Capture the cell that displays the provided text and extract its (X, Y) central coordinate. 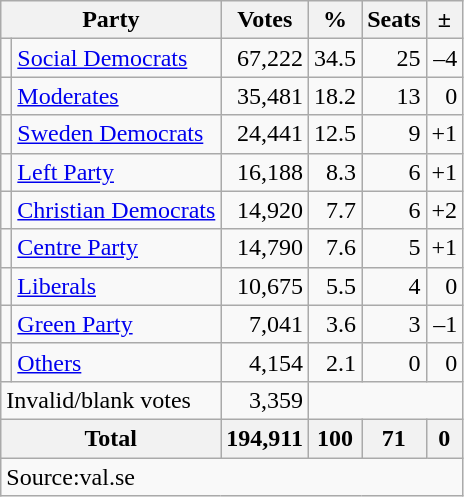
71 (394, 438)
7.6 (336, 248)
100 (336, 438)
+2 (444, 210)
Green Party (116, 324)
Seats (394, 20)
Party (111, 20)
Votes (265, 20)
8.3 (336, 172)
% (336, 20)
3 (394, 324)
3,359 (265, 400)
5 (394, 248)
35,481 (265, 96)
Liberals (116, 286)
10,675 (265, 286)
2.1 (336, 362)
Total (111, 438)
34.5 (336, 58)
Others (116, 362)
–1 (444, 324)
24,441 (265, 134)
18.2 (336, 96)
12.5 (336, 134)
14,790 (265, 248)
25 (394, 58)
Sweden Democrats (116, 134)
–4 (444, 58)
4,154 (265, 362)
5.5 (336, 286)
Moderates (116, 96)
13 (394, 96)
Christian Democrats (116, 210)
67,222 (265, 58)
Social Democrats (116, 58)
7.7 (336, 210)
Source:val.se (232, 477)
± (444, 20)
16,188 (265, 172)
194,911 (265, 438)
Invalid/blank votes (111, 400)
9 (394, 134)
4 (394, 286)
3.6 (336, 324)
7,041 (265, 324)
Centre Party (116, 248)
14,920 (265, 210)
Left Party (116, 172)
